Return the [X, Y] coordinate for the center point of the cell that contains the specified text.  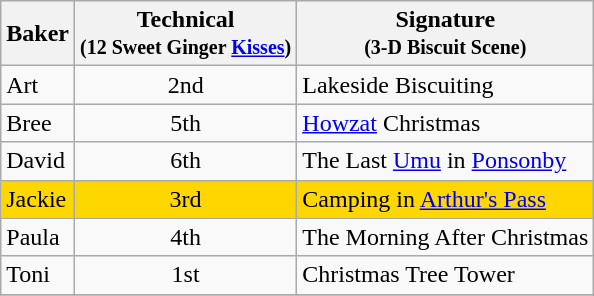
4th [185, 237]
Technical(12 Sweet Ginger Kisses) [185, 34]
6th [185, 161]
1st [185, 275]
Jackie [38, 199]
Howzat Christmas [446, 123]
3rd [185, 199]
Christmas Tree Tower [446, 275]
Paula [38, 237]
The Morning After Christmas [446, 237]
Signature(3-D Biscuit Scene) [446, 34]
Camping in Arthur's Pass [446, 199]
Art [38, 85]
2nd [185, 85]
Lakeside Biscuiting [446, 85]
Baker [38, 34]
Toni [38, 275]
Bree [38, 123]
David [38, 161]
5th [185, 123]
The Last Umu in Ponsonby [446, 161]
